Determine the [X, Y] coordinate at the center of the cell enclosing the given text.  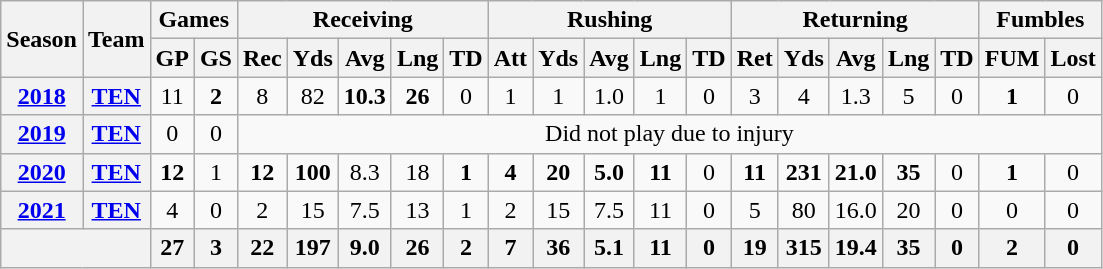
1.0 [610, 96]
36 [558, 248]
9.0 [364, 248]
21.0 [856, 172]
Receiving [362, 20]
315 [804, 248]
GS [216, 58]
Att [510, 58]
Rec [262, 58]
GP [172, 58]
Fumbles [1040, 20]
19.4 [856, 248]
18 [417, 172]
Rushing [610, 20]
19 [754, 248]
16.0 [856, 210]
Did not play due to injury [669, 134]
Returning [855, 20]
Team [116, 39]
FUM [1012, 58]
5.1 [610, 248]
80 [804, 210]
Season [42, 39]
2019 [42, 134]
27 [172, 248]
1.3 [856, 96]
Lost [1073, 58]
2021 [42, 210]
100 [312, 172]
13 [417, 210]
5.0 [610, 172]
197 [312, 248]
8 [262, 96]
231 [804, 172]
2020 [42, 172]
8.3 [364, 172]
10.3 [364, 96]
Ret [754, 58]
2018 [42, 96]
Games [194, 20]
22 [262, 248]
82 [312, 96]
7 [510, 248]
